Search for the cell housing the specified text and yield its (x, y) center coordinate. 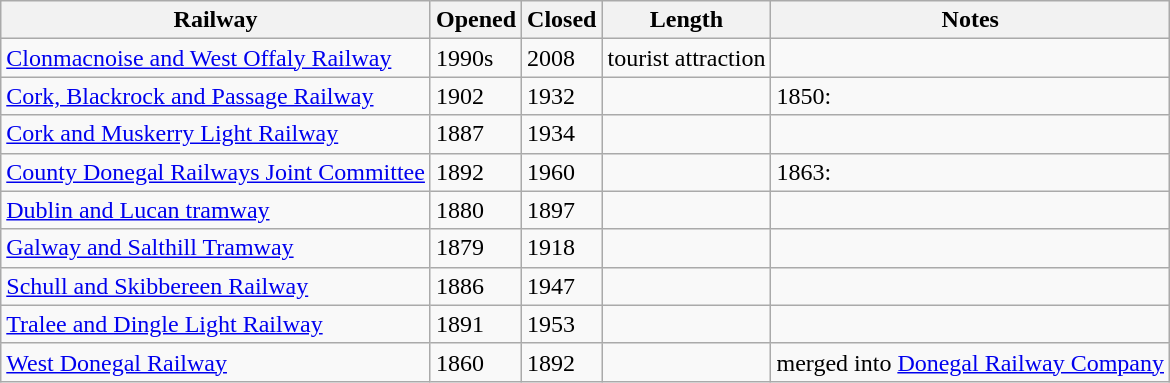
1879 (476, 248)
County Donegal Railways Joint Committee (216, 172)
Cork and Muskerry Light Railway (216, 134)
1932 (562, 96)
1990s (476, 58)
1953 (562, 324)
1891 (476, 324)
Cork, Blackrock and Passage Railway (216, 96)
Notes (970, 20)
1897 (562, 210)
1850: (970, 96)
2008 (562, 58)
Schull and Skibbereen Railway (216, 286)
1918 (562, 248)
1860 (476, 362)
Clonmacnoise and West Offaly Railway (216, 58)
1887 (476, 134)
1902 (476, 96)
Opened (476, 20)
Tralee and Dingle Light Railway (216, 324)
1886 (476, 286)
Dublin and Lucan tramway (216, 210)
tourist attraction (686, 58)
West Donegal Railway (216, 362)
Railway (216, 20)
1934 (562, 134)
merged into Donegal Railway Company (970, 362)
1863: (970, 172)
Closed (562, 20)
1947 (562, 286)
Length (686, 20)
Galway and Salthill Tramway (216, 248)
1960 (562, 172)
1880 (476, 210)
